Capture the cell that displays the provided text and extract its [X, Y] central coordinate. 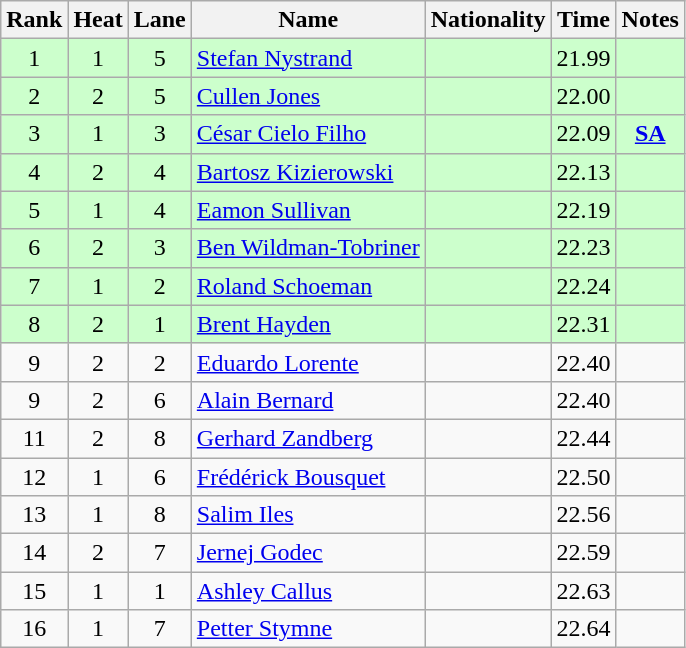
Rank [34, 20]
13 [34, 515]
22.44 [584, 438]
12 [34, 477]
SA [650, 134]
Eduardo Lorente [308, 362]
Brent Hayden [308, 324]
Gerhard Zandberg [308, 438]
Ben Wildman-Tobriner [308, 248]
Alain Bernard [308, 400]
15 [34, 591]
22.59 [584, 553]
Eamon Sullivan [308, 210]
22.63 [584, 591]
22.24 [584, 286]
16 [34, 629]
22.56 [584, 515]
Heat [98, 20]
Roland Schoeman [308, 286]
Frédérick Bousquet [308, 477]
22.09 [584, 134]
Notes [650, 20]
Petter Stymne [308, 629]
22.13 [584, 172]
Ashley Callus [308, 591]
22.19 [584, 210]
22.50 [584, 477]
Nationality [488, 20]
Jernej Godec [308, 553]
14 [34, 553]
22.64 [584, 629]
Bartosz Kizierowski [308, 172]
César Cielo Filho [308, 134]
Lane [160, 20]
22.23 [584, 248]
Cullen Jones [308, 96]
21.99 [584, 58]
Name [308, 20]
Salim Iles [308, 515]
11 [34, 438]
22.31 [584, 324]
Time [584, 20]
22.00 [584, 96]
Stefan Nystrand [308, 58]
